Return the [x, y] coordinate for the center point of the cell that contains the specified text.  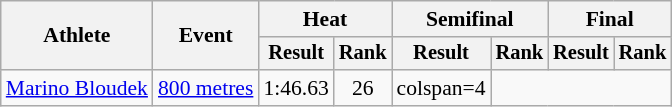
1:46.63 [296, 88]
Event [206, 36]
Marino Bloudek [77, 88]
26 [363, 88]
colspan=4 [442, 88]
Semifinal [470, 19]
Heat [324, 19]
Final [610, 19]
Athlete [77, 36]
800 metres [206, 88]
